Identify which cell holds the provided text, then report its [X, Y] central coordinate. 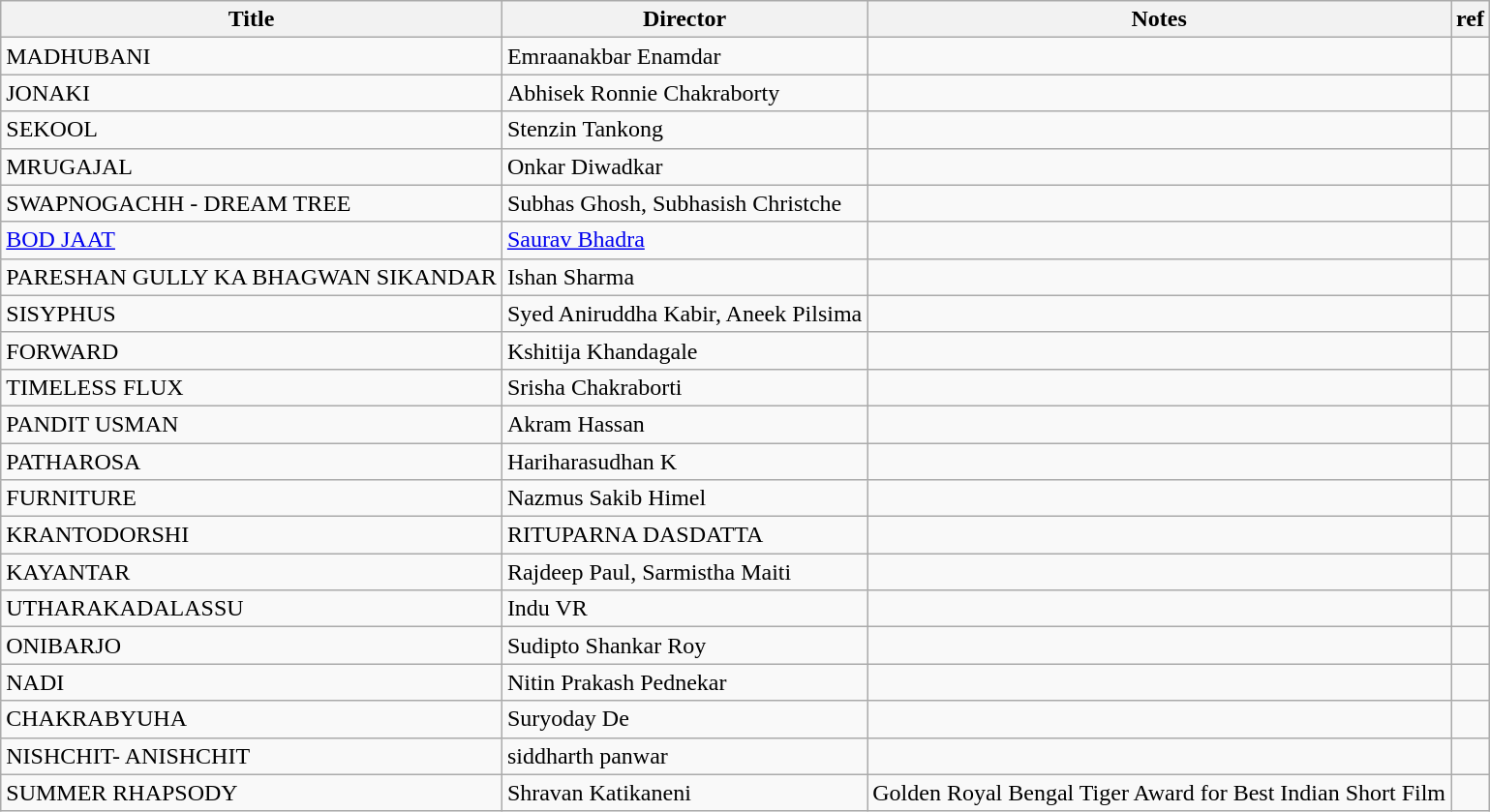
Nitin Prakash Pednekar [684, 682]
SWAPNOGACHH - DREAM TREE [252, 203]
siddharth panwar [684, 756]
Srisha Chakraborti [684, 387]
NADI [252, 682]
CHAKRABYUHA [252, 719]
MRUGAJAL [252, 166]
ref [1471, 19]
Syed Aniruddha Kabir, Aneek Pilsima [684, 314]
Abhisek Ronnie Chakraborty [684, 93]
Sudipto Shankar Roy [684, 646]
FURNITURE [252, 498]
Akram Hassan [684, 424]
Subhas Ghosh, Subhasish Christche [684, 203]
Emraanakbar Enamdar [684, 56]
PANDIT USMAN [252, 424]
Shravan Katikaneni [684, 793]
Saurav Bhadra [684, 240]
BOD JAAT [252, 240]
Hariharasudhan K [684, 462]
Stenzin Tankong [684, 130]
SEKOOL [252, 130]
Rajdeep Paul, Sarmistha Maiti [684, 572]
Suryoday De [684, 719]
PARESHAN GULLY KA BHAGWAN SIKANDAR [252, 277]
PATHAROSA [252, 462]
Nazmus Sakib Himel [684, 498]
KRANTODORSHI [252, 535]
JONAKI [252, 93]
Golden Royal Bengal Tiger Award for Best Indian Short Film [1160, 793]
MADHUBANI [252, 56]
Kshitija Khandagale [684, 350]
SISYPHUS [252, 314]
TIMELESS FLUX [252, 387]
Title [252, 19]
Indu VR [684, 609]
NISHCHIT- ANISHCHIT [252, 756]
SUMMER RHAPSODY [252, 793]
KAYANTAR [252, 572]
RITUPARNA DASDATTA [684, 535]
UTHARAKADALASSU [252, 609]
Director [684, 19]
Notes [1160, 19]
ONIBARJO [252, 646]
Onkar Diwadkar [684, 166]
FORWARD [252, 350]
Ishan Sharma [684, 277]
